Provide the (x, y) coordinate of the cell's center where the given text is located.  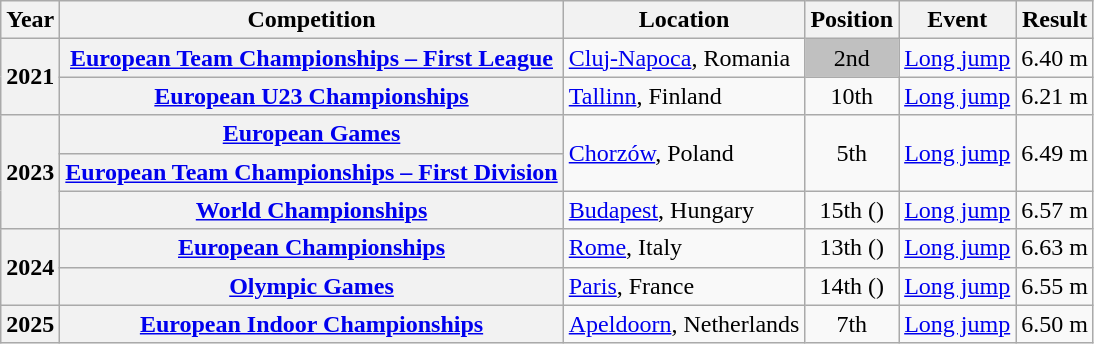
6.21 m (1055, 96)
2023 (30, 172)
6.63 m (1055, 248)
15th () (852, 210)
13th () (852, 248)
7th (852, 324)
Position (852, 20)
10th (852, 96)
Location (684, 20)
Year (30, 20)
6.55 m (1055, 286)
European Team Championships – First League (312, 58)
European Championships (312, 248)
European U23 Championships (312, 96)
Chorzów, Poland (684, 153)
Rome, Italy (684, 248)
Result (1055, 20)
Apeldoorn, Netherlands (684, 324)
2025 (30, 324)
Tallinn, Finland (684, 96)
Olympic Games (312, 286)
2021 (30, 77)
European Indoor Championships (312, 324)
World Championships (312, 210)
Paris, France (684, 286)
14th () (852, 286)
Cluj-Napoca, Romania (684, 58)
Budapest, Hungary (684, 210)
6.57 m (1055, 210)
2024 (30, 267)
Competition (312, 20)
Event (958, 20)
6.49 m (1055, 153)
2nd (852, 58)
6.40 m (1055, 58)
European Team Championships – First Division (312, 172)
6.50 m (1055, 324)
5th (852, 153)
European Games (312, 134)
